Find where the given text appears and provide that cell's center as (X, Y) coordinate. 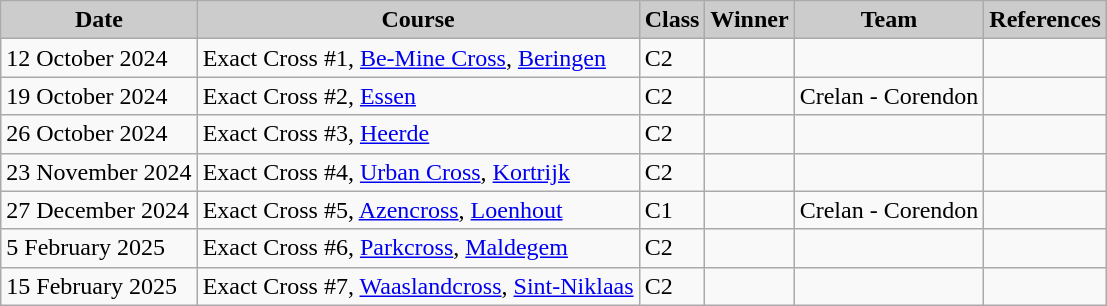
Class (672, 20)
15 February 2025 (99, 286)
Winner (750, 20)
Course (418, 20)
Team (889, 20)
5 February 2025 (99, 248)
C1 (672, 210)
Exact Cross #2, Essen (418, 96)
27 December 2024 (99, 210)
12 October 2024 (99, 58)
26 October 2024 (99, 134)
References (1046, 20)
Date (99, 20)
Exact Cross #7, Waaslandcross, Sint-Niklaas (418, 286)
Exact Cross #5, Azencross, Loenhout (418, 210)
Exact Cross #4, Urban Cross, Kortrijk (418, 172)
23 November 2024 (99, 172)
19 October 2024 (99, 96)
Exact Cross #1, Be-Mine Cross, Beringen (418, 58)
Exact Cross #6, Parkcross, Maldegem (418, 248)
Exact Cross #3, Heerde (418, 134)
